Return the (x, y) coordinate for the center point of the cell that contains the specified text.  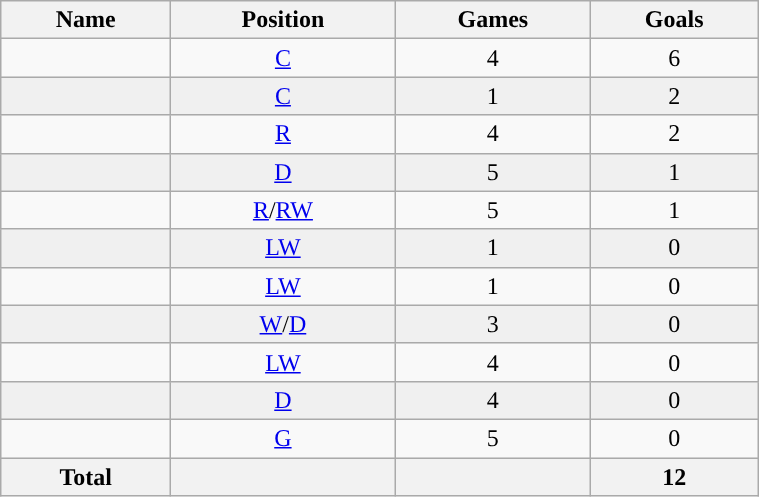
R (283, 134)
G (283, 438)
R/RW (283, 210)
6 (674, 58)
Name (86, 20)
Goals (674, 20)
12 (674, 477)
W/D (283, 324)
Games (493, 20)
Position (283, 20)
3 (493, 324)
Total (86, 477)
